Extract the [X, Y] coordinate from the center of the cell holding the provided text.  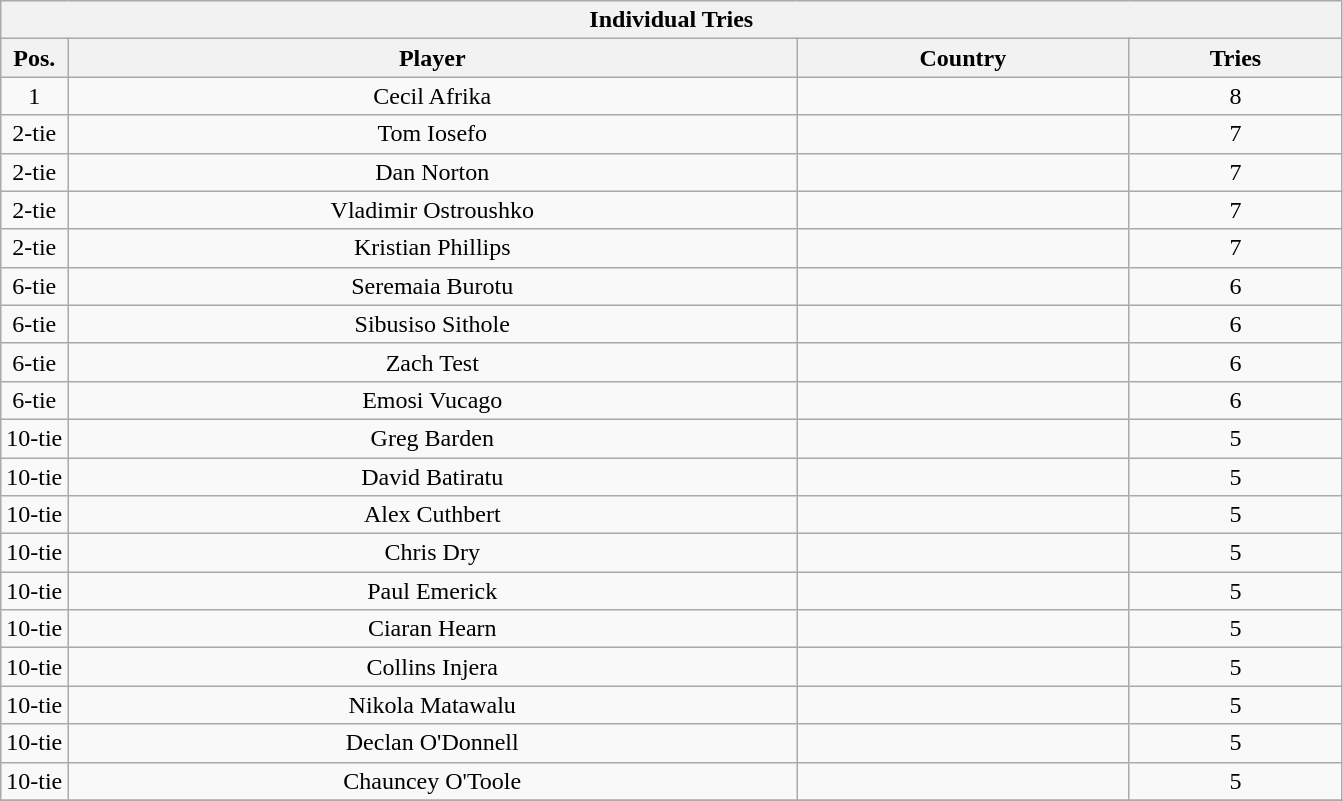
Pos. [34, 58]
Alex Cuthbert [432, 515]
Individual Tries [672, 20]
Ciaran Hearn [432, 629]
Chris Dry [432, 553]
David Batiratu [432, 477]
8 [1236, 96]
Tries [1236, 58]
Collins Injera [432, 667]
Cecil Afrika [432, 96]
Greg Barden [432, 438]
Chauncey O'Toole [432, 781]
Zach Test [432, 362]
Emosi Vucago [432, 400]
Declan O'Donnell [432, 743]
Vladimir Ostroushko [432, 210]
Nikola Matawalu [432, 705]
Paul Emerick [432, 591]
Player [432, 58]
1 [34, 96]
Sibusiso Sithole [432, 324]
Kristian Phillips [432, 248]
Seremaia Burotu [432, 286]
Dan Norton [432, 172]
Country [963, 58]
Tom Iosefo [432, 134]
